Return (X, Y) of the center of cell containing provided text 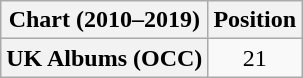
21 (255, 58)
UK Albums (OCC) (104, 58)
Position (255, 20)
Chart (2010–2019) (104, 20)
